Find where the given text appears and provide that cell's center as (X, Y) coordinate. 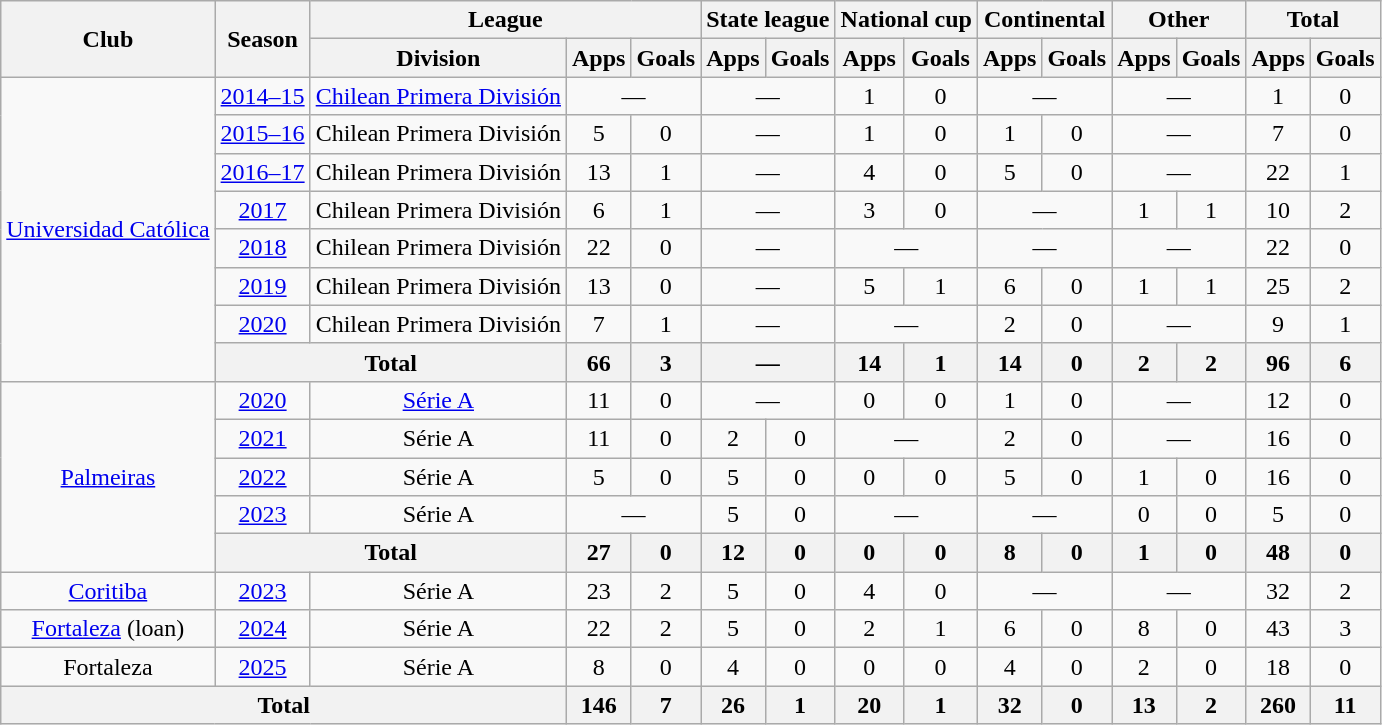
2015–16 (262, 134)
26 (733, 705)
43 (1278, 629)
146 (599, 705)
18 (1278, 667)
2016–17 (262, 172)
25 (1278, 286)
96 (1278, 362)
2019 (262, 286)
Coritiba (108, 591)
23 (599, 591)
2014–15 (262, 96)
48 (1278, 553)
2022 (262, 477)
2018 (262, 248)
2017 (262, 210)
9 (1278, 324)
2021 (262, 438)
Season (262, 39)
2025 (262, 667)
Universidad Católica (108, 229)
66 (599, 362)
National cup (906, 20)
Fortaleza (loan) (108, 629)
Continental (1044, 20)
Other (1179, 20)
Fortaleza (108, 667)
20 (869, 705)
Division (438, 58)
Club (108, 39)
League (506, 20)
10 (1278, 210)
2024 (262, 629)
State league (768, 20)
Palmeiras (108, 476)
260 (1278, 705)
27 (599, 553)
